Locate the cell with the specified text and output its [x, y] center coordinate. 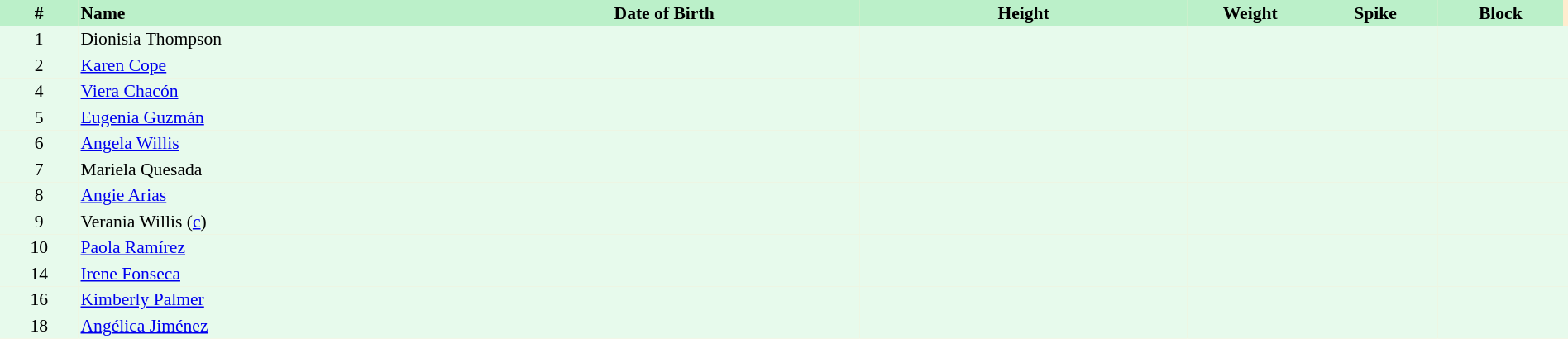
Weight [1250, 13]
Dionisia Thompson [273, 40]
Kimberly Palmer [273, 299]
# [39, 13]
Viera Chacón [273, 91]
Spike [1374, 13]
Eugenia Guzmán [273, 117]
Angela Willis [273, 144]
8 [39, 195]
4 [39, 91]
16 [39, 299]
Mariela Quesada [273, 169]
Angie Arias [273, 195]
14 [39, 274]
2 [39, 65]
Paola Ramírez [273, 248]
Block [1500, 13]
Angélica Jiménez [273, 326]
Verania Willis (c) [273, 222]
6 [39, 144]
Irene Fonseca [273, 274]
Height [1024, 13]
Date of Birth [664, 13]
10 [39, 248]
18 [39, 326]
Karen Cope [273, 65]
9 [39, 222]
7 [39, 169]
1 [39, 40]
5 [39, 117]
Name [273, 13]
